Provide the (X, Y) coordinate of the cell's center where the given text is located.  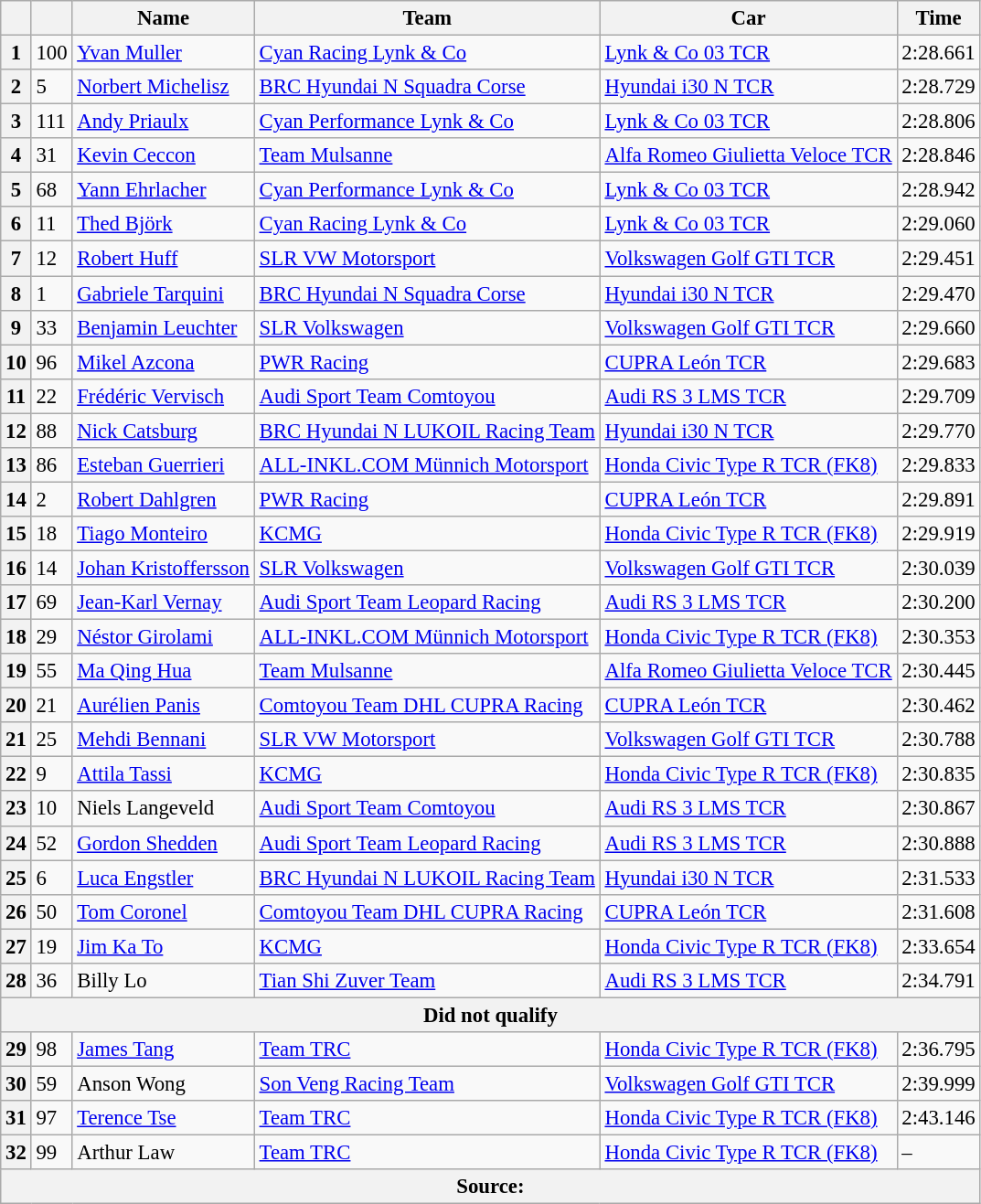
Frédéric Vervisch (163, 396)
Jim Ka To (163, 946)
24 (16, 843)
Johan Kristoffersson (163, 568)
Tian Shi Zuver Team (427, 981)
100 (51, 53)
Yvan Muller (163, 53)
2:30.445 (938, 671)
Billy Lo (163, 981)
Tiago Monteiro (163, 534)
2:29.060 (938, 224)
2:34.791 (938, 981)
Robert Huff (163, 259)
4 (16, 155)
68 (51, 190)
28 (16, 981)
Did not qualify (490, 1015)
26 (16, 911)
2:29.919 (938, 534)
Team (427, 18)
32 (16, 1153)
13 (16, 465)
Attila Tassi (163, 774)
Tom Coronel (163, 911)
Robert Dahlgren (163, 499)
Luca Engstler (163, 878)
Nick Catsburg (163, 431)
111 (51, 122)
Aurélien Panis (163, 706)
17 (16, 602)
2:30.462 (938, 706)
2:29.470 (938, 293)
Name (163, 18)
86 (51, 465)
2:30.888 (938, 843)
Esteban Guerrieri (163, 465)
2:30.835 (938, 774)
Gordon Shedden (163, 843)
2:31.533 (938, 878)
– (938, 1153)
Arthur Law (163, 1153)
96 (51, 362)
Andy Priaulx (163, 122)
Time (938, 18)
2:43.146 (938, 1118)
Niels Langeveld (163, 809)
2:29.451 (938, 259)
30 (16, 1083)
23 (16, 809)
Yann Ehrlacher (163, 190)
Kevin Ceccon (163, 155)
Terence Tse (163, 1118)
36 (51, 981)
99 (51, 1153)
Gabriele Tarquini (163, 293)
15 (16, 534)
2:29.770 (938, 431)
2:30.788 (938, 740)
33 (51, 327)
2:28.846 (938, 155)
2:28.942 (938, 190)
69 (51, 602)
Thed Björk (163, 224)
2:29.660 (938, 327)
88 (51, 431)
2:29.891 (938, 499)
Mehdi Bennani (163, 740)
2:29.833 (938, 465)
2:33.654 (938, 946)
98 (51, 1050)
2:28.661 (938, 53)
2:31.608 (938, 911)
2:30.200 (938, 602)
Source: (490, 1187)
James Tang (163, 1050)
52 (51, 843)
20 (16, 706)
59 (51, 1083)
97 (51, 1118)
3 (16, 122)
Mikel Azcona (163, 362)
16 (16, 568)
Benjamin Leuchter (163, 327)
Norbert Michelisz (163, 87)
2:30.039 (938, 568)
2:28.806 (938, 122)
Ma Qing Hua (163, 671)
55 (51, 671)
27 (16, 946)
Anson Wong (163, 1083)
2:39.999 (938, 1083)
8 (16, 293)
2:30.353 (938, 637)
50 (51, 911)
2:36.795 (938, 1050)
Jean-Karl Vernay (163, 602)
Car (748, 18)
Son Veng Racing Team (427, 1083)
2:28.729 (938, 87)
2:29.709 (938, 396)
2:30.867 (938, 809)
7 (16, 259)
Néstor Girolami (163, 637)
2:29.683 (938, 362)
